Detect which cell encompasses the target text, then output its [X, Y] center coordinate. 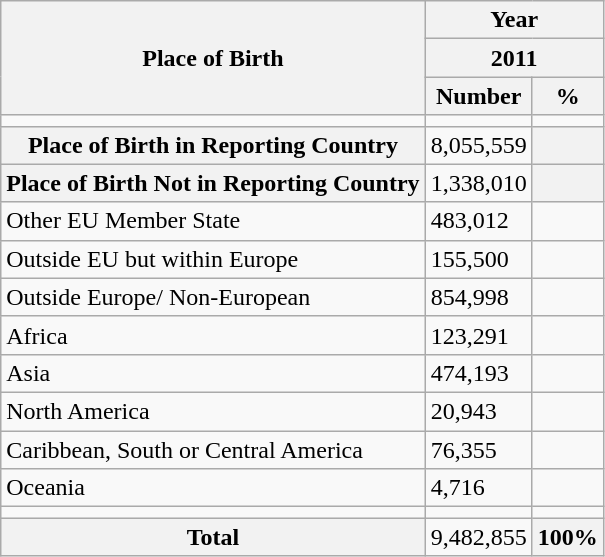
854,998 [478, 297]
123,291 [478, 335]
Total [213, 537]
Asia [213, 373]
4,716 [478, 488]
100% [568, 537]
9,482,855 [478, 537]
Year [514, 20]
% [568, 96]
20,943 [478, 411]
8,055,559 [478, 145]
Caribbean, South or Central America [213, 449]
483,012 [478, 221]
474,193 [478, 373]
Number [478, 96]
Place of Birth in Reporting Country [213, 145]
76,355 [478, 449]
1,338,010 [478, 183]
North America [213, 411]
Oceania [213, 488]
2011 [514, 58]
155,500 [478, 259]
Other EU Member State [213, 221]
Outside Europe/ Non-European [213, 297]
Africa [213, 335]
Outside EU but within Europe [213, 259]
Place of Birth [213, 58]
Place of Birth Not in Reporting Country [213, 183]
